Provide the [X, Y] coordinate of the cell's center where the given text is located.  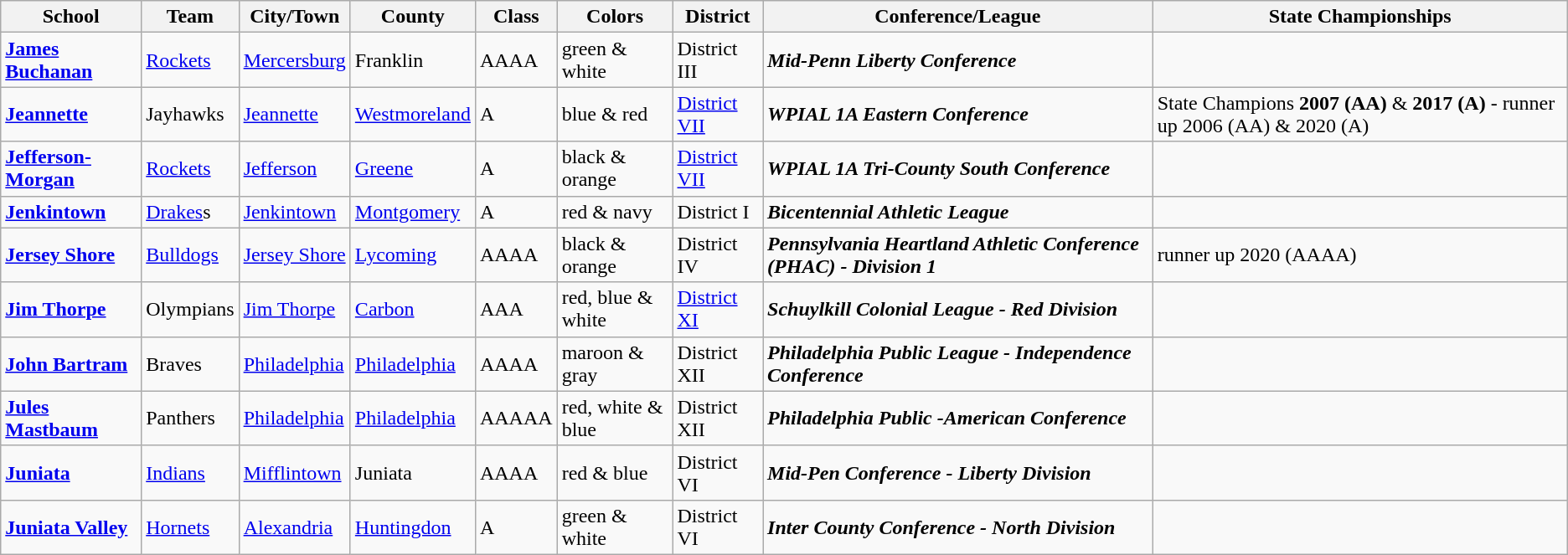
red, white & blue [615, 419]
blue & red [615, 114]
District III [718, 60]
Colors [615, 17]
Drakess [190, 212]
Class [516, 17]
Inter County Conference - North Division [958, 527]
Montgomery [412, 212]
red & navy [615, 212]
Franklin [412, 60]
Carbon [412, 310]
Panthers [190, 419]
Lycoming [412, 254]
Westmoreland [412, 114]
John Bartram [71, 363]
Juniata Valley [71, 527]
Jefferson-Morgan [71, 169]
red & blue [615, 472]
Jules Mastbaum [71, 419]
WPIAL 1A Tri-County South Conference [958, 169]
County [412, 17]
red, blue & white [615, 310]
Greene [412, 169]
Indians [190, 472]
City/Town [295, 17]
Olympians [190, 310]
AAAAA [516, 419]
Hornets [190, 527]
Mifflintown [295, 472]
maroon & gray [615, 363]
Philadelphia Public -American Conference [958, 419]
State Champions 2007 (AA) & 2017 (A) - runner up 2006 (AA) & 2020 (A) [1360, 114]
District IV [718, 254]
Huntingdon [412, 527]
Bulldogs [190, 254]
WPIAL 1A Eastern Conference [958, 114]
State Championships [1360, 17]
District [718, 17]
Schuylkill Colonial League - Red Division [958, 310]
Pennsylvania Heartland Athletic Conference (PHAC) - Division 1 [958, 254]
Jayhawks [190, 114]
District I [718, 212]
James Buchanan [71, 60]
Team [190, 17]
Mid-Pen Conference - Liberty Division [958, 472]
Alexandria [295, 527]
Philadelphia Public League - Independence Conference [958, 363]
School [71, 17]
Bicentennial Athletic League [958, 212]
District XI [718, 310]
Mid-Penn Liberty Conference [958, 60]
Mercersburg [295, 60]
Braves [190, 363]
runner up 2020 (AAAA) [1360, 254]
AAA [516, 310]
Conference/League [958, 17]
Jefferson [295, 169]
